Determine the (x, y) coordinate at the center of the cell enclosing the given text.  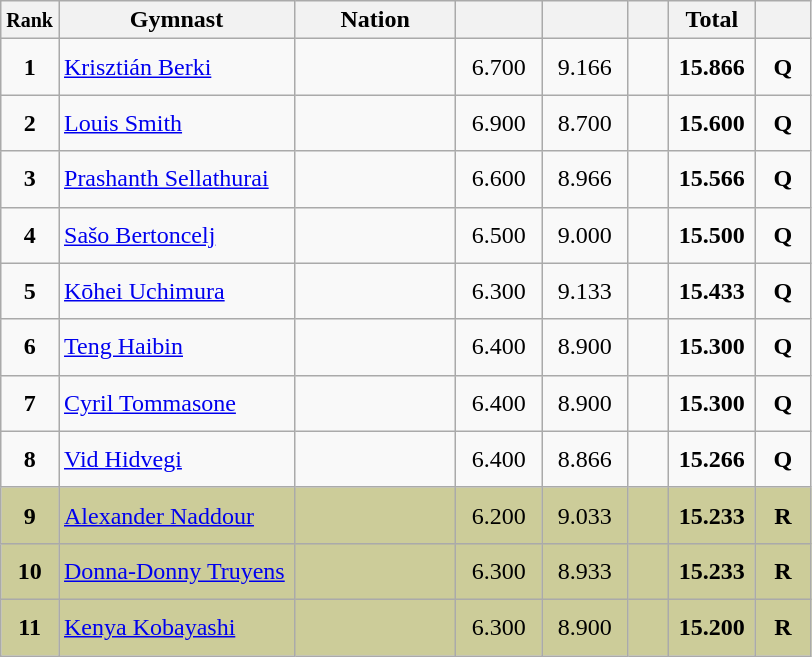
Prashanth Sellathurai (176, 179)
15.200 (712, 627)
8.700 (585, 123)
Vid Hidvegi (176, 459)
11 (30, 627)
Cyril Tommasone (176, 403)
15.566 (712, 179)
6.700 (499, 67)
Donna-Donny Truyens (176, 571)
15.600 (712, 123)
7 (30, 403)
Sašo Bertoncelj (176, 235)
15.866 (712, 67)
Louis Smith (176, 123)
10 (30, 571)
Total (712, 20)
Alexander Naddour (176, 515)
9 (30, 515)
6.600 (499, 179)
Teng Haibin (176, 347)
6.500 (499, 235)
5 (30, 291)
Krisztián Berki (176, 67)
9.033 (585, 515)
8.933 (585, 571)
9.000 (585, 235)
15.500 (712, 235)
15.266 (712, 459)
6 (30, 347)
9.166 (585, 67)
Kōhei Uchimura (176, 291)
15.433 (712, 291)
Gymnast (176, 20)
9.133 (585, 291)
8 (30, 459)
3 (30, 179)
6.900 (499, 123)
1 (30, 67)
Rank (30, 20)
2 (30, 123)
4 (30, 235)
Kenya Kobayashi (176, 627)
6.200 (499, 515)
8.966 (585, 179)
Nation (376, 20)
8.866 (585, 459)
